Find where the given text appears and provide that cell's center as [x, y] coordinate. 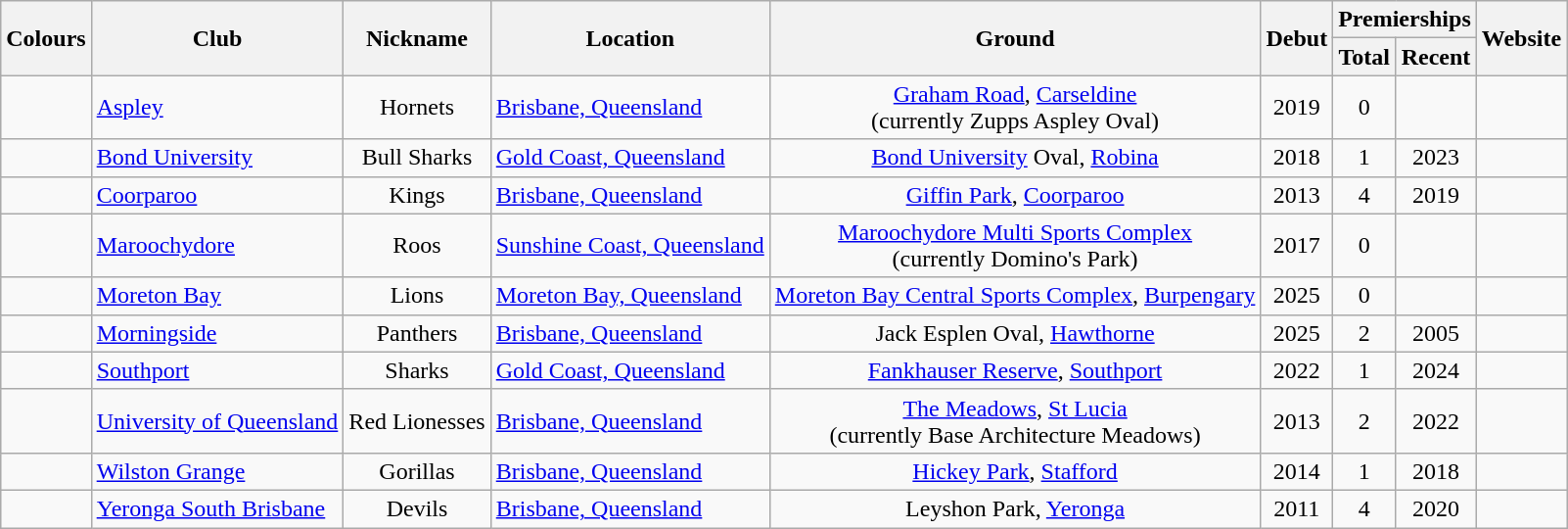
Moreton Bay [217, 296]
Jack Esplen Oval, Hawthorne [1015, 333]
Lions [417, 296]
Maroochydore Multi Sports Complex (currently Domino's Park) [1015, 245]
Bull Sharks [417, 158]
Fankhauser Reserve, Southport [1015, 370]
2005 [1436, 333]
Yeronga South Brisbane [217, 508]
Sunshine Coast, Queensland [630, 245]
Moreton Bay Central Sports Complex, Burpengary [1015, 296]
Bond University [217, 158]
Debut [1297, 38]
2011 [1297, 508]
Panthers [417, 333]
Colours [46, 38]
Hornets [417, 108]
Red Lionesses [417, 421]
Total [1364, 57]
Nickname [417, 38]
Location [630, 38]
Moreton Bay, Queensland [630, 296]
Gorillas [417, 471]
Aspley [217, 108]
Leyshon Park, Yeronga [1015, 508]
2023 [1436, 158]
2017 [1297, 245]
Ground [1015, 38]
2024 [1436, 370]
University of Queensland [217, 421]
Giffin Park, Coorparoo [1015, 195]
Coorparoo [217, 195]
Recent [1436, 57]
Graham Road, Carseldine (currently Zupps Aspley Oval) [1015, 108]
Southport [217, 370]
Maroochydore [217, 245]
Morningside [217, 333]
Bond University Oval, Robina [1015, 158]
Website [1521, 38]
Sharks [417, 370]
The Meadows, St Lucia (currently Base Architecture Meadows) [1015, 421]
Devils [417, 508]
2020 [1436, 508]
Kings [417, 195]
Wilston Grange [217, 471]
Roos [417, 245]
Club [217, 38]
2014 [1297, 471]
Hickey Park, Stafford [1015, 471]
Premierships [1406, 20]
